Return the [X, Y] coordinate for the center point of the cell that contains the specified text.  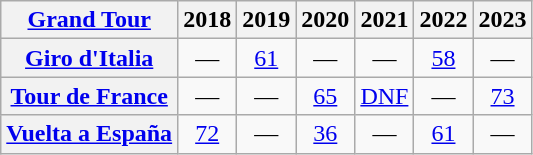
DNF [384, 96]
2023 [502, 20]
2020 [326, 20]
73 [502, 96]
2021 [384, 20]
65 [326, 96]
2019 [266, 20]
2018 [208, 20]
Tour de France [90, 96]
Grand Tour [90, 20]
58 [444, 58]
72 [208, 134]
2022 [444, 20]
36 [326, 134]
Vuelta a España [90, 134]
Giro d'Italia [90, 58]
